Return (x, y) of the center of cell containing provided text 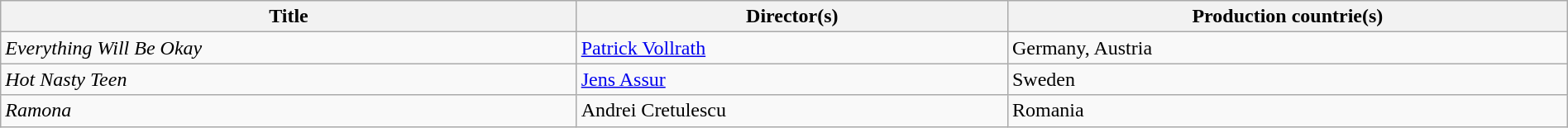
Everything Will Be Okay (289, 48)
Germany, Austria (1287, 48)
Romania (1287, 111)
Andrei Cretulescu (792, 111)
Production countrie(s) (1287, 17)
Jens Assur (792, 79)
Sweden (1287, 79)
Director(s) (792, 17)
Title (289, 17)
Hot Nasty Teen (289, 79)
Ramona (289, 111)
Patrick Vollrath (792, 48)
